Pinpoint the cell where the given text exists, returning its [X, Y] midpoint coordinate. 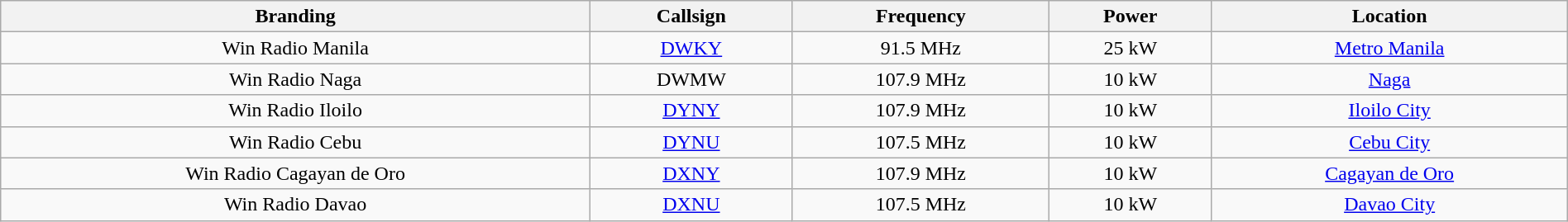
Iloilo City [1389, 111]
Metro Manila [1389, 48]
Callsign [691, 17]
Location [1389, 17]
DWMW [691, 79]
Win Radio Davao [296, 205]
DWKY [691, 48]
Win Radio Cebu [296, 142]
DYNY [691, 111]
Cebu City [1389, 142]
Win Radio Manila [296, 48]
Davao City [1389, 205]
DXNU [691, 205]
25 kW [1130, 48]
Frequency [920, 17]
Win Radio Naga [296, 79]
91.5 MHz [920, 48]
Branding [296, 17]
Power [1130, 17]
DXNY [691, 173]
Win Radio Cagayan de Oro [296, 173]
DYNU [691, 142]
Cagayan de Oro [1389, 173]
Win Radio Iloilo [296, 111]
Naga [1389, 79]
